Extract the (x, y) coordinate from the center of the cell holding the provided text.  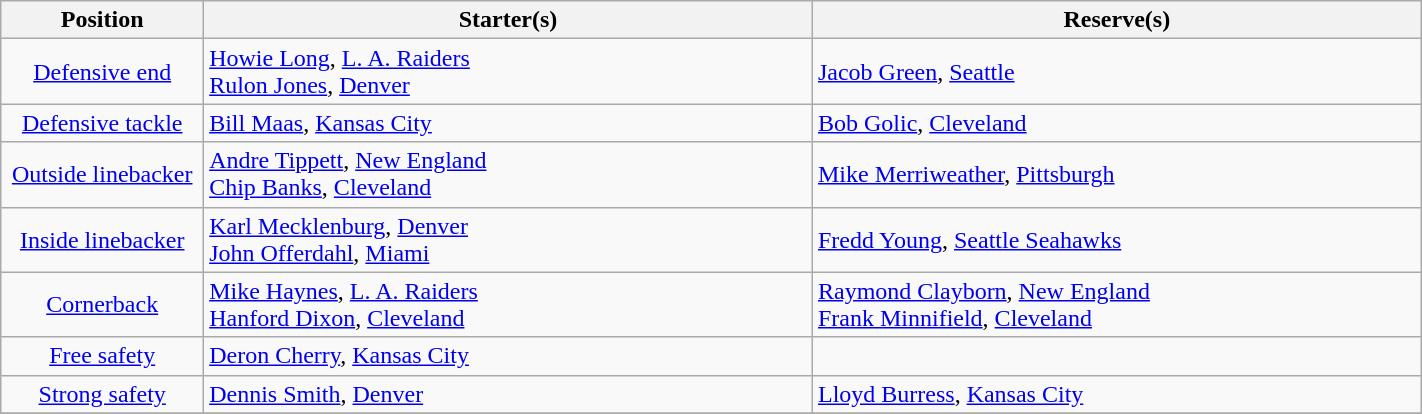
Defensive tackle (102, 123)
Mike Merriweather, Pittsburgh (1116, 174)
Starter(s) (508, 20)
Fredd Young, Seattle Seahawks (1116, 240)
Deron Cherry, Kansas City (508, 356)
Bob Golic, Cleveland (1116, 123)
Reserve(s) (1116, 20)
Cornerback (102, 304)
Mike Haynes, L. A. Raiders Hanford Dixon, Cleveland (508, 304)
Defensive end (102, 72)
Andre Tippett, New England Chip Banks, Cleveland (508, 174)
Dennis Smith, Denver (508, 394)
Strong safety (102, 394)
Bill Maas, Kansas City (508, 123)
Inside linebacker (102, 240)
Lloyd Burress, Kansas City (1116, 394)
Raymond Clayborn, New England Frank Minnifield, Cleveland (1116, 304)
Howie Long, L. A. Raiders Rulon Jones, Denver (508, 72)
Free safety (102, 356)
Outside linebacker (102, 174)
Position (102, 20)
Karl Mecklenburg, Denver John Offerdahl, Miami (508, 240)
Jacob Green, Seattle (1116, 72)
